Search for the cell housing the specified text and yield its [x, y] center coordinate. 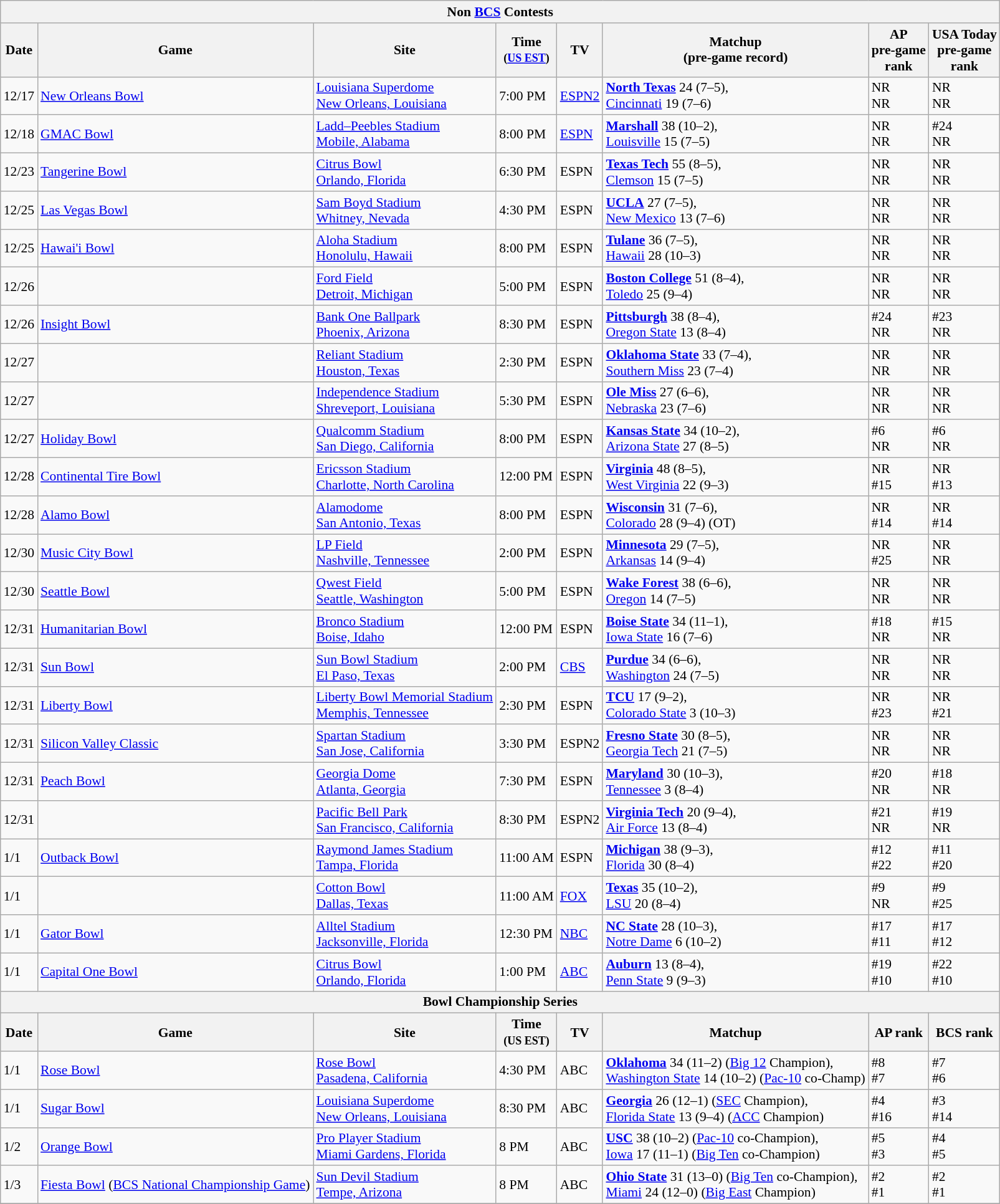
#3#14 [964, 1108]
Non BCS Contests [500, 12]
#17#12 [964, 934]
#21NR [898, 820]
NBC [580, 934]
Virginia 48 (8–5),West Virginia 22 (9–3) [735, 477]
Kansas State 34 (10–2),Arizona State 27 (8–5) [735, 439]
12:30 PM [526, 934]
Tulane 36 (7–5),Hawaii 28 (10–3) [735, 248]
Ericsson Stadium Charlotte, North Carolina [404, 477]
7:30 PM [526, 781]
Las Vegas Bowl [175, 211]
#17#11 [898, 934]
Qwest Field Seattle, Washington [404, 591]
Capital One Bowl [175, 972]
7:00 PM [526, 96]
1/2 [19, 1147]
5:30 PM [526, 400]
Silicon Valley Classic [175, 744]
Texas Tech 55 (8–5),Clemson 15 (7–5) [735, 172]
NR#25 [898, 553]
#5#3 [898, 1147]
Boise State 34 (11–1),Iowa State 16 (7–6) [735, 629]
Virginia Tech 20 (9–4),Air Force 13 (8–4) [735, 820]
Matchup(pre-game record) [735, 50]
Michigan 38 (9–3),Florida 30 (8–4) [735, 858]
Rose Bowl Pasadena, California [404, 1071]
#19NR [964, 820]
USA Todaypre-gamerank [964, 50]
North Texas 24 (7–5),Cincinnati 19 (7–6) [735, 96]
Georgia 26 (12–1) (SEC Champion),Florida State 13 (9–4) (ACC Champion) [735, 1108]
Liberty Bowl Memorial Stadium Memphis, Tennessee [404, 705]
GMAC Bowl [175, 135]
#4#5 [964, 1147]
Rose Bowl [175, 1071]
#12#22 [898, 858]
USC 38 (10–2) (Pac-10 co-Champion),Iowa 17 (11–1) (Big Ten co-Champion) [735, 1147]
#23NR [964, 324]
NR#15 [898, 477]
Boston College 51 (8–4),Toledo 25 (9–4) [735, 287]
Wake Forest 38 (6–6),Oregon 14 (7–5) [735, 591]
Pacific Bell Park San Francisco, California [404, 820]
NR#23 [898, 705]
12/23 [19, 172]
1/3 [19, 1185]
Humanitarian Bowl [175, 629]
#9NR [898, 896]
1:00 PM [526, 972]
Insight Bowl [175, 324]
Sun Devil Stadium Tempe, Arizona [404, 1185]
APpre-gamerank [898, 50]
Alamo Bowl [175, 515]
#8#7 [898, 1071]
Bank One Ballpark Phoenix, Arizona [404, 324]
TCU 17 (9–2),Colorado State 3 (10–3) [735, 705]
Alltel Stadium Jacksonville, Florida [404, 934]
Fiesta Bowl (BCS National Championship Game) [175, 1185]
Liberty Bowl [175, 705]
12/17 [19, 96]
Bronco Stadium Boise, Idaho [404, 629]
Tangerine Bowl [175, 172]
#15NR [964, 629]
Ladd–Peebles Stadium Mobile, Alabama [404, 135]
Peach Bowl [175, 781]
Gator Bowl [175, 934]
Maryland 30 (10–3),Tennessee 3 (8–4) [735, 781]
Sun Bowl Stadium El Paso, Texas [404, 667]
Pro Player Stadium Miami Gardens, Florida [404, 1147]
#4#16 [898, 1108]
Reliant Stadium Houston, Texas [404, 363]
Minnesota 29 (7–5),Arkansas 14 (9–4) [735, 553]
#9#25 [964, 896]
CBS [580, 667]
Orange Bowl [175, 1147]
NR#13 [964, 477]
#7#6 [964, 1071]
Raymond James Stadium Tampa, Florida [404, 858]
AP rank [898, 1032]
Music City Bowl [175, 553]
Holiday Bowl [175, 439]
UCLA 27 (7–5),New Mexico 13 (7–6) [735, 211]
6:30 PM [526, 172]
Oklahoma State 33 (7–4),Southern Miss 23 (7–4) [735, 363]
3:30 PM [526, 744]
Fresno State 30 (8–5),Georgia Tech 21 (7–5) [735, 744]
Marshall 38 (10–2),Louisville 15 (7–5) [735, 135]
Pittsburgh 38 (8–4),Oregon State 13 (8–4) [735, 324]
Independence Stadium Shreveport, Louisiana [404, 400]
Sam Boyd Stadium Whitney, Nevada [404, 211]
Spartan Stadium San Jose, California [404, 744]
Texas 35 (10–2),LSU 20 (8–4) [735, 896]
Ford Field Detroit, Michigan [404, 287]
Aloha Stadium Honolulu, Hawaii [404, 248]
#20NR [898, 781]
Bowl Championship Series [500, 1002]
Outback Bowl [175, 858]
Oklahoma 34 (11–2) (Big 12 Champion),Washington State 14 (10–2) (Pac-10 co-Champ) [735, 1071]
Matchup [735, 1032]
NR#21 [964, 705]
Continental Tire Bowl [175, 477]
New Orleans Bowl [175, 96]
NC State 28 (10–3),Notre Dame 6 (10–2) [735, 934]
Ole Miss 27 (6–6),Nebraska 23 (7–6) [735, 400]
Qualcomm Stadium San Diego, California [404, 439]
BCS rank [964, 1032]
Wisconsin 31 (7–6),Colorado 28 (9–4) (OT) [735, 515]
Hawai'i Bowl [175, 248]
Seattle Bowl [175, 591]
Ohio State 31 (13–0) (Big Ten co-Champion),Miami 24 (12–0) (Big East Champion) [735, 1185]
Auburn 13 (8–4),Penn State 9 (9–3) [735, 972]
Purdue 34 (6–6),Washington 24 (7–5) [735, 667]
#19#10 [898, 972]
Georgia Dome Atlanta, Georgia [404, 781]
Sugar Bowl [175, 1108]
#11#20 [964, 858]
#22#10 [964, 972]
FOX [580, 896]
LP Field Nashville, Tennessee [404, 553]
Cotton Bowl Dallas, Texas [404, 896]
Alamodome San Antonio, Texas [404, 515]
Sun Bowl [175, 667]
12/18 [19, 135]
